Detect which cell encompasses the target text, then output its (x, y) center coordinate. 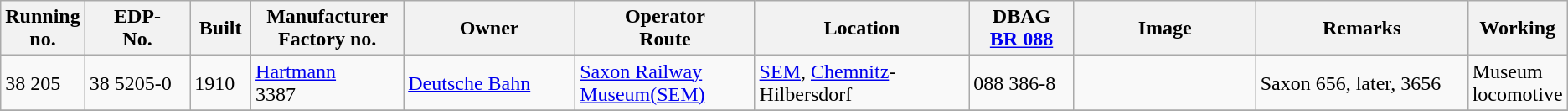
Saxon 656, later, 3656 (1362, 82)
Remarks (1362, 29)
Saxon Railway Museum(SEM) (665, 82)
OperatorRoute (665, 29)
ManufacturerFactory no. (328, 29)
38 5205-0 (137, 82)
DBAGBR 088 (1022, 29)
088 386-8 (1022, 82)
SEM, Chemnitz-Hilbersdorf (862, 82)
Museum locomotive (1518, 82)
38 205 (43, 82)
Built (221, 29)
EDP-No. (137, 29)
1910 (221, 82)
Location (862, 29)
Image (1164, 29)
Runningno. (43, 29)
Deutsche Bahn (489, 82)
Working (1518, 29)
Owner (489, 29)
Hartmann3387 (328, 82)
